Detect which cell encompasses the target text, then output its (X, Y) center coordinate. 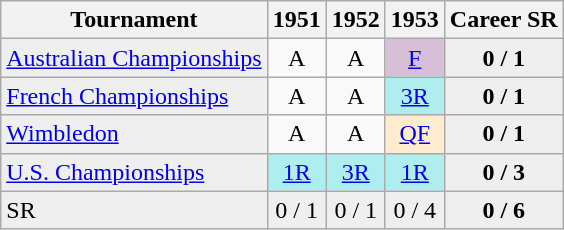
Wimbledon (134, 134)
1952 (356, 20)
F (414, 58)
0 / 6 (504, 210)
French Championships (134, 96)
1953 (414, 20)
1951 (296, 20)
Tournament (134, 20)
0 / 4 (414, 210)
Career SR (504, 20)
0 / 3 (504, 172)
U.S. Championships (134, 172)
QF (414, 134)
SR (134, 210)
Australian Championships (134, 58)
